For the text-containing cell, return its midpoint in [X, Y] coordinate format. 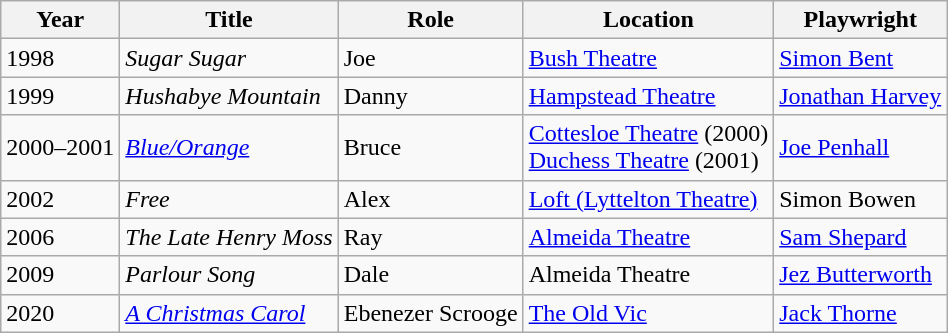
Year [60, 20]
Simon Bowen [860, 199]
Sugar Sugar [229, 58]
Ebenezer Scrooge [430, 313]
Parlour Song [229, 275]
Playwright [860, 20]
Hampstead Theatre [648, 96]
Jonathan Harvey [860, 96]
Joe Penhall [860, 148]
Loft (Lyttelton Theatre) [648, 199]
2002 [60, 199]
Role [430, 20]
Simon Bent [860, 58]
Bush Theatre [648, 58]
Sam Shepard [860, 237]
Blue/Orange [229, 148]
Jack Thorne [860, 313]
The Late Henry Moss [229, 237]
Ray [430, 237]
Dale [430, 275]
Bruce [430, 148]
Cottesloe Theatre (2000) Duchess Theatre (2001) [648, 148]
2006 [60, 237]
Title [229, 20]
2000–2001 [60, 148]
Joe [430, 58]
1998 [60, 58]
2009 [60, 275]
The Old Vic [648, 313]
Location [648, 20]
Free [229, 199]
1999 [60, 96]
Alex [430, 199]
Danny [430, 96]
A Christmas Carol [229, 313]
2020 [60, 313]
Hushabye Mountain [229, 96]
Jez Butterworth [860, 275]
